Determine the (X, Y) coordinate at the center of the cell enclosing the given text.  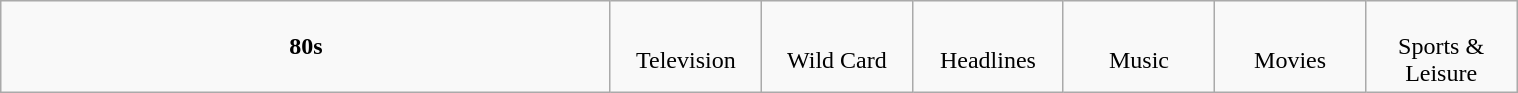
Wild Card (836, 47)
Headlines (988, 47)
80s (306, 47)
Movies (1290, 47)
Music (1138, 47)
Sports & Leisure (1442, 47)
Television (686, 47)
